From the cell containing the given text, extract its center point as (x, y) coordinate. 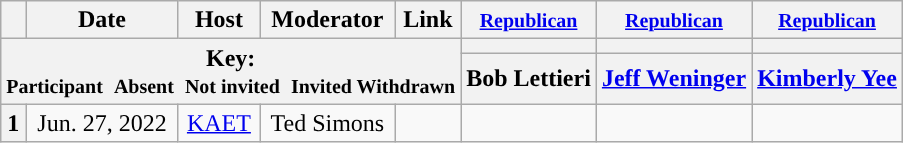
Bob Lettieri (529, 78)
1 (14, 123)
Ted Simons (328, 123)
Moderator (328, 20)
Kimberly Yee (828, 78)
KAET (218, 123)
Date (102, 20)
Jun. 27, 2022 (102, 123)
Key: Participant Absent Not invited Invited Withdrawn (231, 72)
Jeff Weninger (674, 78)
Link (428, 20)
Host (218, 20)
